Detect which cell encompasses the target text, then output its [x, y] center coordinate. 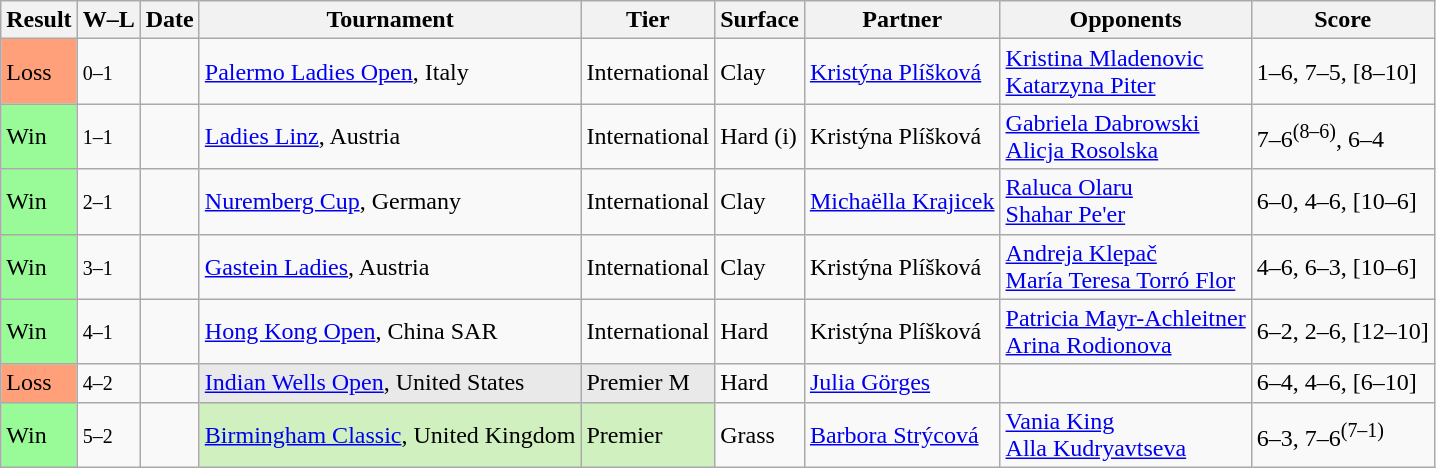
Ladies Linz, Austria [390, 136]
Partner [902, 20]
Tier [648, 20]
Michaëlla Krajicek [902, 202]
6–2, 2–6, [12–10] [1342, 332]
6–3, 7–6(7–1) [1342, 434]
4–6, 6–3, [10–6] [1342, 266]
Grass [760, 434]
Hard (i) [760, 136]
Premier [648, 434]
2–1 [108, 202]
Julia Görges [902, 383]
Premier M [648, 383]
6–0, 4–6, [10–6] [1342, 202]
Indian Wells Open, United States [390, 383]
Hong Kong Open, China SAR [390, 332]
Tournament [390, 20]
5–2 [108, 434]
Opponents [1126, 20]
Barbora Strýcová [902, 434]
W–L [108, 20]
1–6, 7–5, [8–10] [1342, 72]
Palermo Ladies Open, Italy [390, 72]
Kristina Mladenovic Katarzyna Piter [1126, 72]
Date [170, 20]
1–1 [108, 136]
Gastein Ladies, Austria [390, 266]
7–6(8–6), 6–4 [1342, 136]
Score [1342, 20]
Surface [760, 20]
4–1 [108, 332]
Andreja Klepač María Teresa Torró Flor [1126, 266]
Patricia Mayr-Achleitner Arina Rodionova [1126, 332]
0–1 [108, 72]
Vania King Alla Kudryavtseva [1126, 434]
Gabriela Dabrowski Alicja Rosolska [1126, 136]
3–1 [108, 266]
Nuremberg Cup, Germany [390, 202]
Birmingham Classic, United Kingdom [390, 434]
Result [39, 20]
4–2 [108, 383]
6–4, 4–6, [6–10] [1342, 383]
Raluca Olaru Shahar Pe'er [1126, 202]
